Provide the [x, y] coordinate of the cell's center where the given text is located.  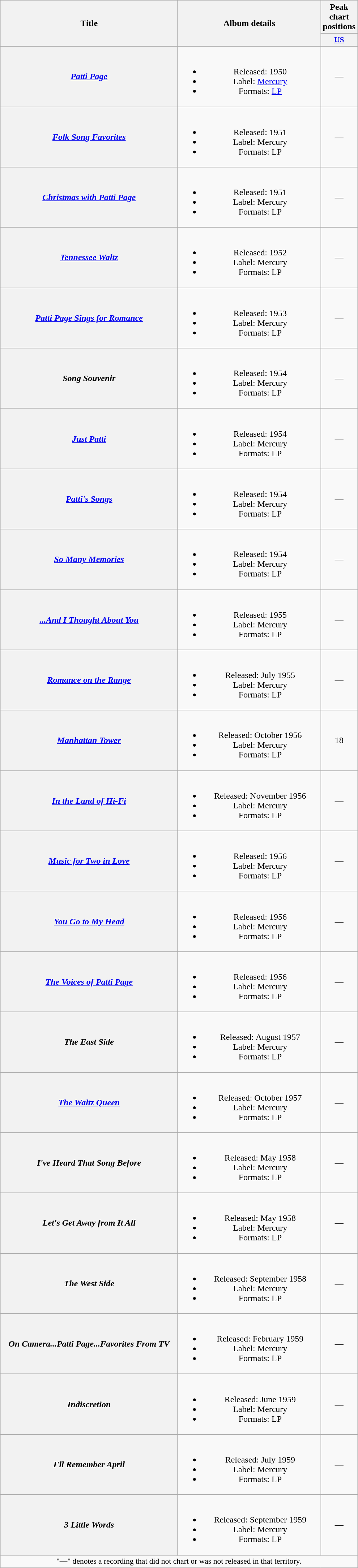
Title [89, 23]
Patti Page Sings for Romance [89, 318]
Patti Page [89, 77]
Released: July 1955Label: MercuryFormats: LP [250, 680]
You Go to My Head [89, 921]
Album details [250, 23]
Released: June 1959Label: MercuryFormats: LP [250, 1404]
Tennessee Waltz [89, 258]
Let's Get Away from It All [89, 1223]
Christmas with Patti Page [89, 197]
I'll Remember April [89, 1464]
So Many Memories [89, 559]
Manhattan Tower [89, 740]
"—" denotes a recording that did not chart or was not released in that territory. [179, 1561]
Just Patti [89, 439]
Released: 1952Label: MercuryFormats: LP [250, 258]
Released: 1955Label: MercuryFormats: LP [250, 620]
Released: September 1958Label: MercuryFormats: LP [250, 1284]
Song Souvenir [89, 379]
The Voices of Patti Page [89, 982]
Romance on the Range [89, 680]
In the Land of Hi-Fi [89, 800]
Released: October 1956Label: MercuryFormats: LP [250, 740]
Released: November 1956Label: MercuryFormats: LP [250, 800]
Released: 1953Label: MercuryFormats: LP [250, 318]
3 Little Words [89, 1525]
US [339, 40]
Released: September 1959Label: MercuryFormats: LP [250, 1525]
Patti's Songs [89, 499]
Folk Song Favorites [89, 137]
Released: February 1959Label: MercuryFormats: LP [250, 1344]
Music for Two in Love [89, 861]
Indiscretion [89, 1404]
On Camera...Patti Page...Favorites From TV [89, 1344]
Released: July 1959Label: MercuryFormats: LP [250, 1464]
The Waltz Queen [89, 1102]
Released: August 1957Label: MercuryFormats: LP [250, 1042]
...And I Thought About You [89, 620]
I've Heard That Song Before [89, 1163]
The West Side [89, 1284]
The East Side [89, 1042]
18 [339, 740]
Peak chartpositions [339, 17]
Released: October 1957Label: MercuryFormats: LP [250, 1102]
Released: 1950Label: MercuryFormats: LP [250, 77]
